Output the (X, Y) coordinate of the center of the cell containing the given text.  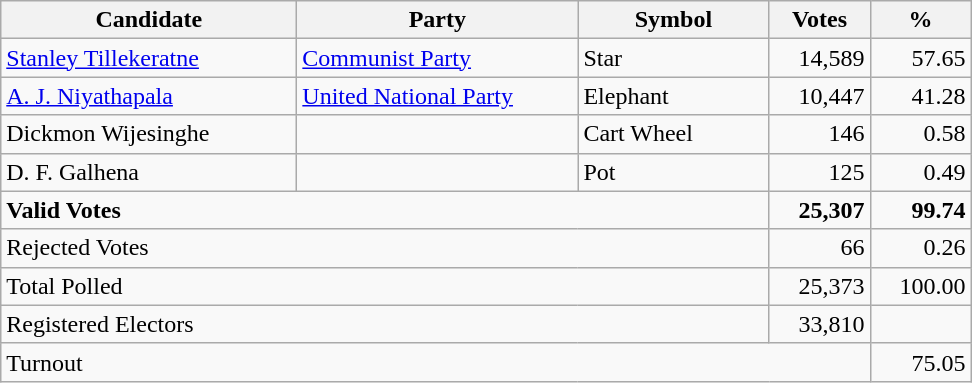
Elephant (674, 96)
Rejected Votes (385, 248)
Dickmon Wijesinghe (149, 134)
Cart Wheel (674, 134)
United National Party (438, 96)
25,373 (820, 286)
57.65 (920, 58)
100.00 (920, 286)
99.74 (920, 210)
Party (438, 20)
Valid Votes (385, 210)
Communist Party (438, 58)
0.26 (920, 248)
Votes (820, 20)
14,589 (820, 58)
146 (820, 134)
Candidate (149, 20)
75.05 (920, 362)
125 (820, 172)
Turnout (436, 362)
Registered Electors (385, 324)
25,307 (820, 210)
% (920, 20)
Stanley Tillekeratne (149, 58)
Star (674, 58)
33,810 (820, 324)
0.58 (920, 134)
66 (820, 248)
Total Polled (385, 286)
41.28 (920, 96)
Pot (674, 172)
Symbol (674, 20)
A. J. Niyathapala (149, 96)
0.49 (920, 172)
10,447 (820, 96)
D. F. Galhena (149, 172)
